Pinpoint the cell where the given text exists, returning its [X, Y] midpoint coordinate. 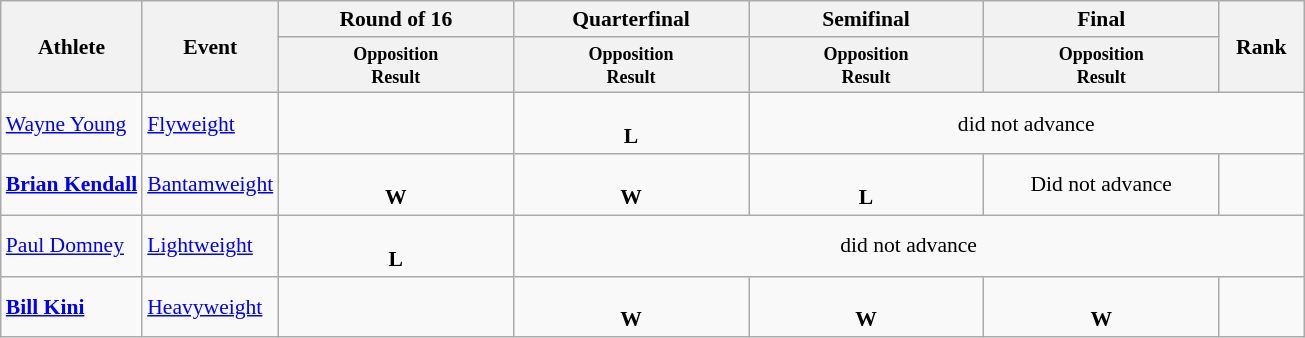
Rank [1262, 47]
Quarterfinal [630, 19]
Event [210, 47]
Bantamweight [210, 184]
Athlete [72, 47]
Final [1102, 19]
Did not advance [1102, 184]
Semifinal [866, 19]
Lightweight [210, 246]
Round of 16 [396, 19]
Wayne Young [72, 124]
Brian Kendall [72, 184]
Paul Domney [72, 246]
Heavyweight [210, 306]
Bill Kini [72, 306]
Flyweight [210, 124]
